Search for the cell housing the specified text and yield its (x, y) center coordinate. 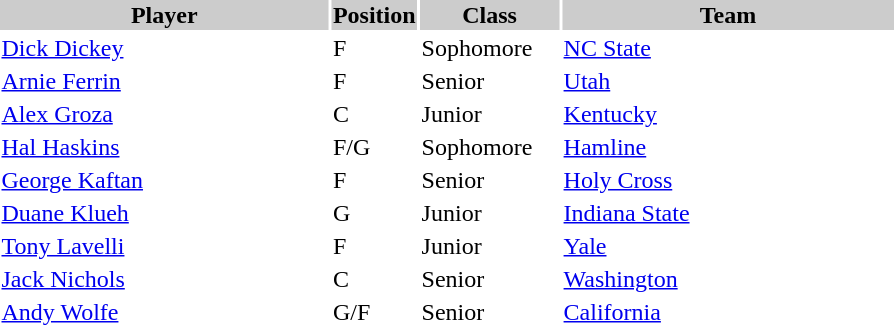
Tony Lavelli (164, 246)
G (374, 213)
Arnie Ferrin (164, 81)
Hamline (728, 147)
George Kaftan (164, 180)
Hal Haskins (164, 147)
Kentucky (728, 114)
Class (490, 15)
NC State (728, 48)
Player (164, 15)
Washington (728, 279)
Holy Cross (728, 180)
Yale (728, 246)
Duane Klueh (164, 213)
Team (728, 15)
Utah (728, 81)
Indiana State (728, 213)
Dick Dickey (164, 48)
F/G (374, 147)
Position (374, 15)
Alex Groza (164, 114)
Jack Nichols (164, 279)
